Output the (x, y) coordinate of the center of the cell containing the given text.  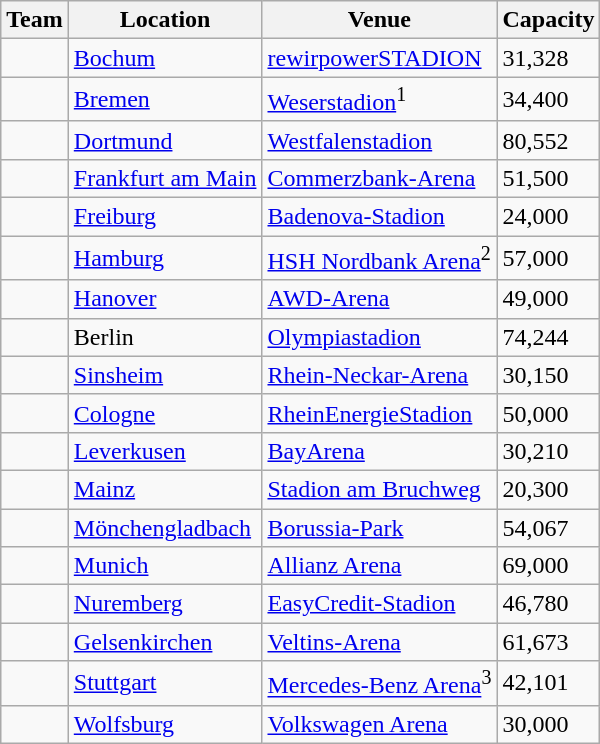
20,300 (548, 489)
50,000 (548, 413)
80,552 (548, 140)
Berlin (165, 337)
Weserstadion1 (380, 100)
rewirpowerSTADION (380, 58)
Stuttgart (165, 684)
Sinsheim (165, 375)
Gelsenkirchen (165, 642)
30,150 (548, 375)
Olympiastadion (380, 337)
Venue (380, 20)
Westfalenstadion (380, 140)
Bochum (165, 58)
46,780 (548, 604)
Allianz Arena (380, 566)
Volkswagen Arena (380, 724)
Mainz (165, 489)
61,673 (548, 642)
AWD-Arena (380, 299)
54,067 (548, 528)
Nuremberg (165, 604)
Location (165, 20)
Stadion am Bruchweg (380, 489)
69,000 (548, 566)
Frankfurt am Main (165, 178)
24,000 (548, 217)
EasyCredit-Stadion (380, 604)
Hamburg (165, 258)
Freiburg (165, 217)
42,101 (548, 684)
Commerzbank-Arena (380, 178)
Wolfsburg (165, 724)
30,210 (548, 451)
RheinEnergieStadion (380, 413)
Munich (165, 566)
Dortmund (165, 140)
51,500 (548, 178)
49,000 (548, 299)
30,000 (548, 724)
Team (35, 20)
Veltins-Arena (380, 642)
Leverkusen (165, 451)
57,000 (548, 258)
Borussia-Park (380, 528)
BayArena (380, 451)
Rhein-Neckar-Arena (380, 375)
Mönchengladbach (165, 528)
Capacity (548, 20)
Mercedes-Benz Arena3 (380, 684)
HSH Nordbank Arena2 (380, 258)
34,400 (548, 100)
Cologne (165, 413)
74,244 (548, 337)
Hanover (165, 299)
Bremen (165, 100)
Badenova-Stadion (380, 217)
31,328 (548, 58)
